Output the [X, Y] coordinate of the center of the cell containing the given text.  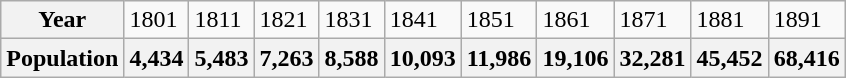
1871 [652, 20]
5,483 [222, 58]
7,263 [286, 58]
1801 [156, 20]
Year [62, 20]
1811 [222, 20]
10,093 [422, 58]
Population [62, 58]
1841 [422, 20]
1821 [286, 20]
11,986 [499, 58]
8,588 [352, 58]
1881 [730, 20]
1891 [806, 20]
19,106 [576, 58]
68,416 [806, 58]
1851 [499, 20]
32,281 [652, 58]
45,452 [730, 58]
1861 [576, 20]
4,434 [156, 58]
1831 [352, 20]
